Provide the [X, Y] coordinate of the cell's center where the given text is located.  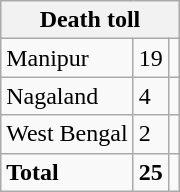
25 [150, 172]
Death toll [90, 20]
Total [67, 172]
Manipur [67, 58]
2 [150, 134]
19 [150, 58]
4 [150, 96]
West Bengal [67, 134]
Nagaland [67, 96]
